Return the (X, Y) coordinate for the center point of the cell that contains the specified text.  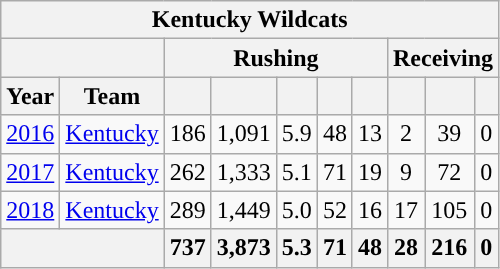
186 (188, 134)
5.3 (296, 248)
1,333 (244, 172)
28 (406, 248)
3,873 (244, 248)
13 (370, 134)
2016 (30, 134)
737 (188, 248)
Kentucky Wildcats (250, 20)
72 (449, 172)
19 (370, 172)
289 (188, 210)
39 (449, 134)
262 (188, 172)
216 (449, 248)
5.9 (296, 134)
Rushing (276, 58)
16 (370, 210)
Receiving (442, 58)
2017 (30, 172)
5.1 (296, 172)
1,449 (244, 210)
105 (449, 210)
9 (406, 172)
5.0 (296, 210)
Year (30, 96)
Team (112, 96)
52 (334, 210)
2018 (30, 210)
2 (406, 134)
1,091 (244, 134)
17 (406, 210)
